Provide the (x, y) coordinate of the cell's center where the given text is located.  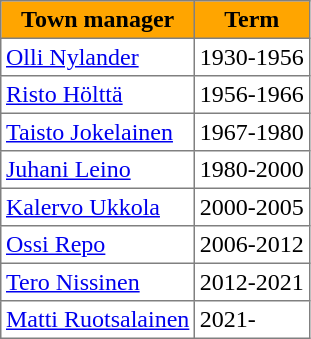
2021- (252, 320)
Kalervo Ukkola (98, 207)
Term (252, 20)
1967-1980 (252, 132)
Ossi Repo (98, 245)
Olli Nylander (98, 57)
Taisto Jokelainen (98, 132)
2006-2012 (252, 245)
Tero Nissinen (98, 282)
2000-2005 (252, 207)
Risto Hölttä (98, 95)
Town manager (98, 20)
1930-1956 (252, 57)
1980-2000 (252, 170)
1956-1966 (252, 95)
Juhani Leino (98, 170)
2012-2021 (252, 282)
Matti Ruotsalainen (98, 320)
